Find where the given text appears and provide that cell's center as (X, Y) coordinate. 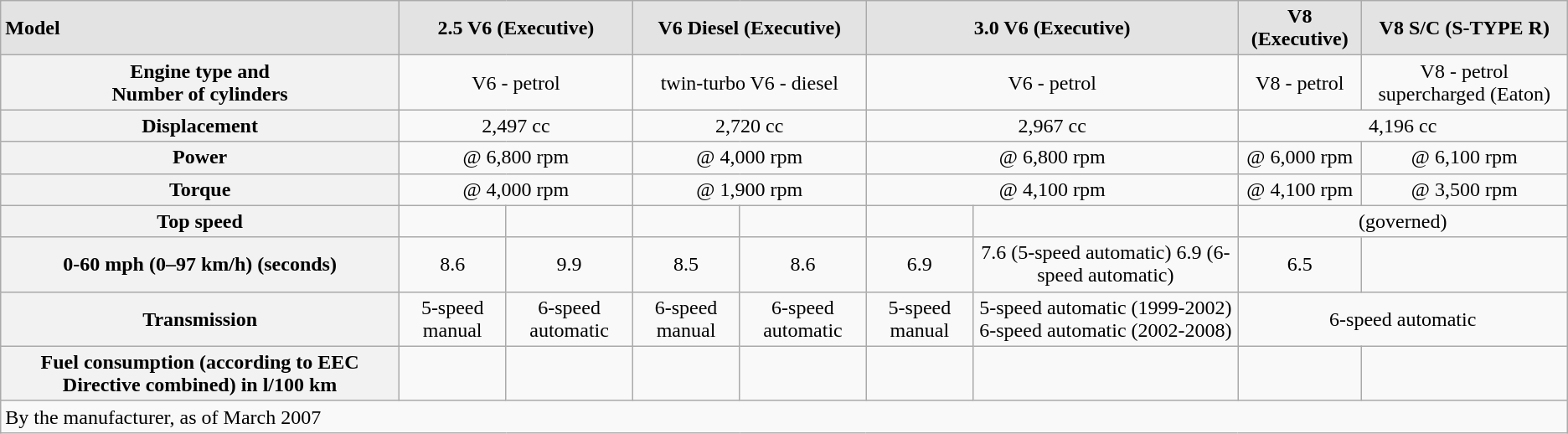
Fuel consumption (according to EEC Directive combined) in l/100 km (200, 374)
@ 6,100 rpm (1464, 158)
Model (200, 28)
(governed) (1402, 221)
5-speed automatic (1999-2002)6-speed automatic (2002-2008) (1106, 318)
2,720 cc (749, 126)
2,967 cc (1052, 126)
7.6 (5-speed automatic) 6.9 (6-speed automatic) (1106, 265)
4,196 cc (1402, 126)
2,497 cc (516, 126)
Top speed (200, 221)
8.5 (685, 265)
V8 - petrol (1300, 82)
By the manufacturer, as of March 2007 (784, 416)
6-speed manual (685, 318)
3.0 V6 (Executive) (1052, 28)
2.5 V6 (Executive) (516, 28)
twin-turbo V6 - diesel (749, 82)
Power (200, 158)
Transmission (200, 318)
V8 - petrol supercharged (Eaton) (1464, 82)
V6 Diesel (Executive) (749, 28)
Engine type andNumber of cylinders (200, 82)
@ 1,900 rpm (749, 189)
@ 6,000 rpm (1300, 158)
0-60 mph (0–97 km/h) (seconds) (200, 265)
V8 S/C (S-TYPE R) (1464, 28)
6.5 (1300, 265)
9.9 (570, 265)
6.9 (920, 265)
@ 3,500 rpm (1464, 189)
V8 (Executive) (1300, 28)
Torque (200, 189)
Displacement (200, 126)
